Determine the (X, Y) coordinate at the center of the cell enclosing the given text.  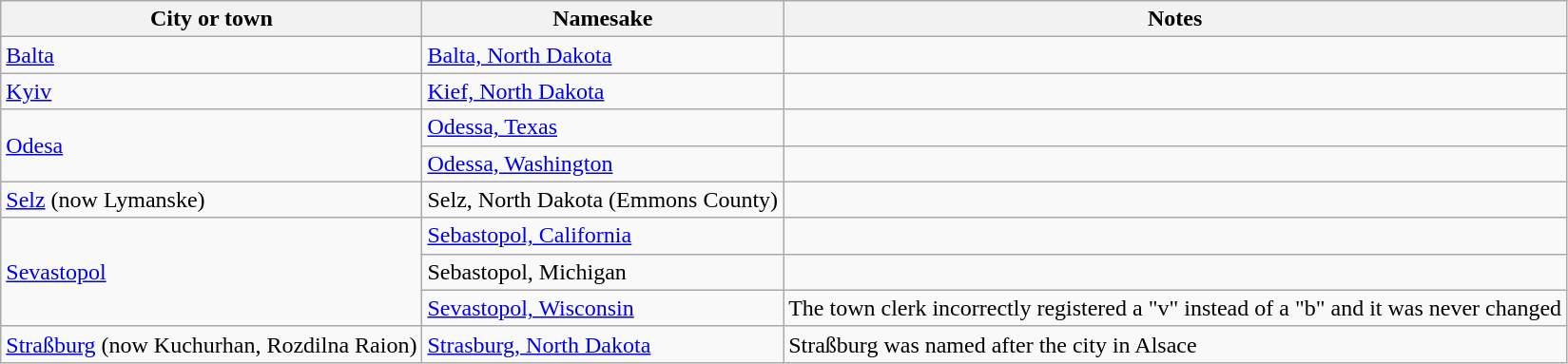
Odessa, Washington (603, 163)
Notes (1175, 19)
Kief, North Dakota (603, 91)
Straßburg (now Kuchurhan, Rozdilna Raion) (211, 344)
Balta (211, 55)
Straßburg was named after the city in Alsace (1175, 344)
Sevastopol (211, 272)
Balta, North Dakota (603, 55)
The town clerk incorrectly registered a "v" instead of a "b" and it was never changed (1175, 308)
Sebastopol, Michigan (603, 272)
Sebastopol, California (603, 236)
Sevastopol, Wisconsin (603, 308)
Strasburg, North Dakota (603, 344)
Kyiv (211, 91)
City or town (211, 19)
Namesake (603, 19)
Odessa, Texas (603, 127)
Selz (now Lymanske) (211, 200)
Odesa (211, 145)
Selz, North Dakota (Emmons County) (603, 200)
